Provide the (X, Y) coordinate of the cell's center where the given text is located.  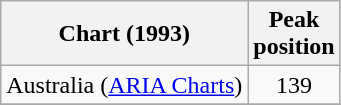
139 (294, 85)
Peakposition (294, 34)
Australia (ARIA Charts) (124, 85)
Chart (1993) (124, 34)
